For the text-containing cell, return its midpoint in (x, y) coordinate format. 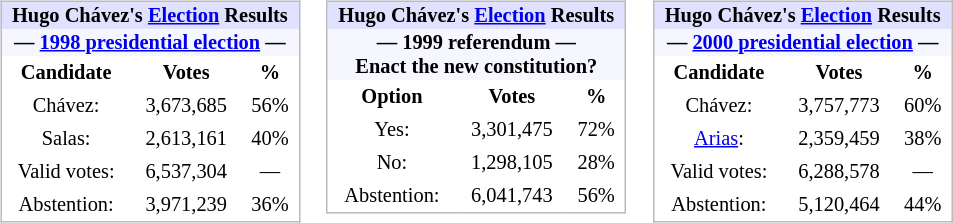
36% (271, 204)
No: (392, 162)
3,757,773 (840, 106)
Salas: (66, 138)
3,673,685 (186, 106)
72% (597, 130)
5,120,464 (840, 204)
38% (923, 138)
3,301,475 (512, 130)
2,359,459 (840, 138)
Arias: (718, 138)
44% (923, 204)
— 1998 presidential election — (150, 42)
Yes: (392, 130)
1,298,105 (512, 162)
Option (392, 96)
40% (271, 138)
28% (597, 162)
2,613,161 (186, 138)
— 1999 referendum —Enact the new constitution? (476, 54)
6,537,304 (186, 172)
60% (923, 106)
6,288,578 (840, 172)
— 2000 presidential election — (802, 42)
6,041,743 (512, 196)
3,971,239 (186, 204)
